Return the [x, y] coordinate for the center point of the cell that contains the specified text.  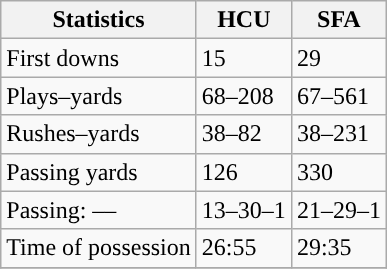
21–29–1 [338, 210]
Rushes–yards [99, 134]
38–82 [244, 134]
15 [244, 58]
38–231 [338, 134]
13–30–1 [244, 210]
HCU [244, 20]
68–208 [244, 96]
Statistics [99, 20]
126 [244, 172]
26:55 [244, 248]
330 [338, 172]
29 [338, 58]
SFA [338, 20]
67–561 [338, 96]
Time of possession [99, 248]
Plays–yards [99, 96]
First downs [99, 58]
29:35 [338, 248]
Passing: –– [99, 210]
Passing yards [99, 172]
